Capture the cell that displays the provided text and extract its [X, Y] central coordinate. 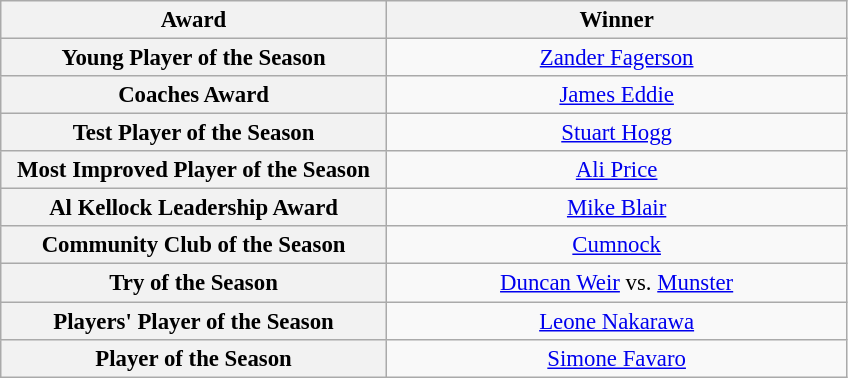
Simone Favaro [616, 358]
Young Player of the Season [194, 58]
Award [194, 20]
Coaches Award [194, 95]
Stuart Hogg [616, 133]
Duncan Weir vs. Munster [616, 283]
Zander Fagerson [616, 58]
Leone Nakarawa [616, 321]
Most Improved Player of the Season [194, 170]
James Eddie [616, 95]
Cumnock [616, 245]
Try of the Season [194, 283]
Community Club of the Season [194, 245]
Al Kellock Leadership Award [194, 208]
Players' Player of the Season [194, 321]
Winner [616, 20]
Test Player of the Season [194, 133]
Player of the Season [194, 358]
Ali Price [616, 170]
Mike Blair [616, 208]
